Detect which cell encompasses the target text, then output its (x, y) center coordinate. 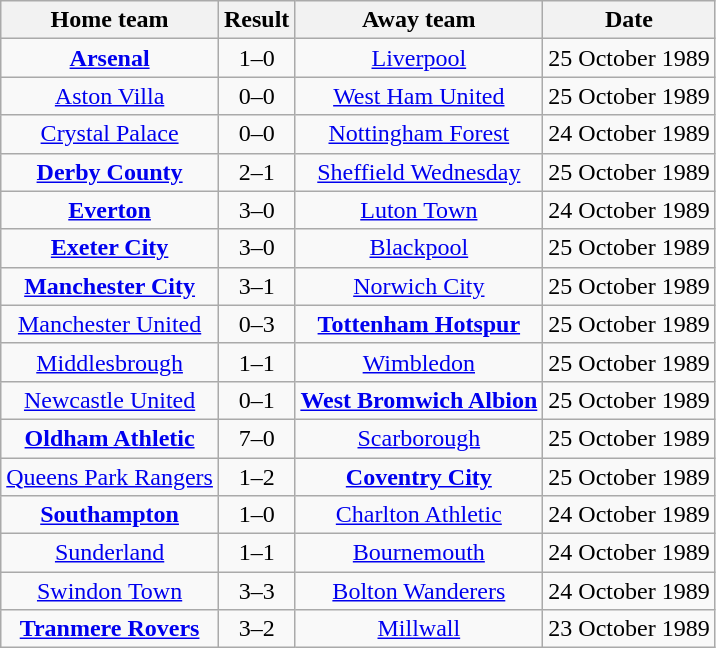
Tottenham Hotspur (419, 324)
0–3 (256, 324)
Arsenal (110, 58)
Swindon Town (110, 591)
Manchester City (110, 286)
Scarborough (419, 438)
3–1 (256, 286)
1–2 (256, 477)
West Ham United (419, 96)
Middlesbrough (110, 362)
Sheffield Wednesday (419, 172)
Result (256, 20)
Nottingham Forest (419, 134)
Southampton (110, 515)
Norwich City (419, 286)
Liverpool (419, 58)
Derby County (110, 172)
7–0 (256, 438)
3–2 (256, 629)
23 October 1989 (629, 629)
Manchester United (110, 324)
Bolton Wanderers (419, 591)
0–1 (256, 400)
Coventry City (419, 477)
Home team (110, 20)
Date (629, 20)
Charlton Athletic (419, 515)
Exeter City (110, 248)
West Bromwich Albion (419, 400)
Sunderland (110, 553)
Oldham Athletic (110, 438)
Everton (110, 210)
Tranmere Rovers (110, 629)
Newcastle United (110, 400)
2–1 (256, 172)
Crystal Palace (110, 134)
Millwall (419, 629)
Luton Town (419, 210)
Bournemouth (419, 553)
Aston Villa (110, 96)
Away team (419, 20)
Wimbledon (419, 362)
3–3 (256, 591)
Queens Park Rangers (110, 477)
Blackpool (419, 248)
